Pinpoint the cell where the given text exists, returning its (X, Y) midpoint coordinate. 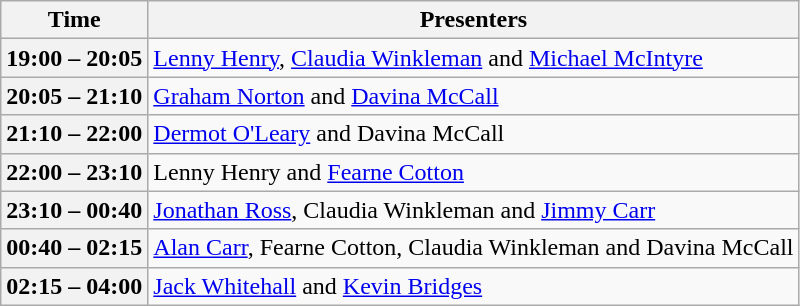
19:00 – 20:05 (74, 58)
21:10 – 22:00 (74, 134)
Lenny Henry, Claudia Winkleman and Michael McIntyre (474, 58)
Time (74, 20)
Alan Carr, Fearne Cotton, Claudia Winkleman and Davina McCall (474, 248)
Jonathan Ross, Claudia Winkleman and Jimmy Carr (474, 210)
Lenny Henry and Fearne Cotton (474, 172)
Presenters (474, 20)
23:10 – 00:40 (74, 210)
Dermot O'Leary and Davina McCall (474, 134)
20:05 – 21:10 (74, 96)
22:00 – 23:10 (74, 172)
02:15 – 04:00 (74, 286)
00:40 – 02:15 (74, 248)
Graham Norton and Davina McCall (474, 96)
Jack Whitehall and Kevin Bridges (474, 286)
